Return the (X, Y) coordinate for the center point of the cell that contains the specified text.  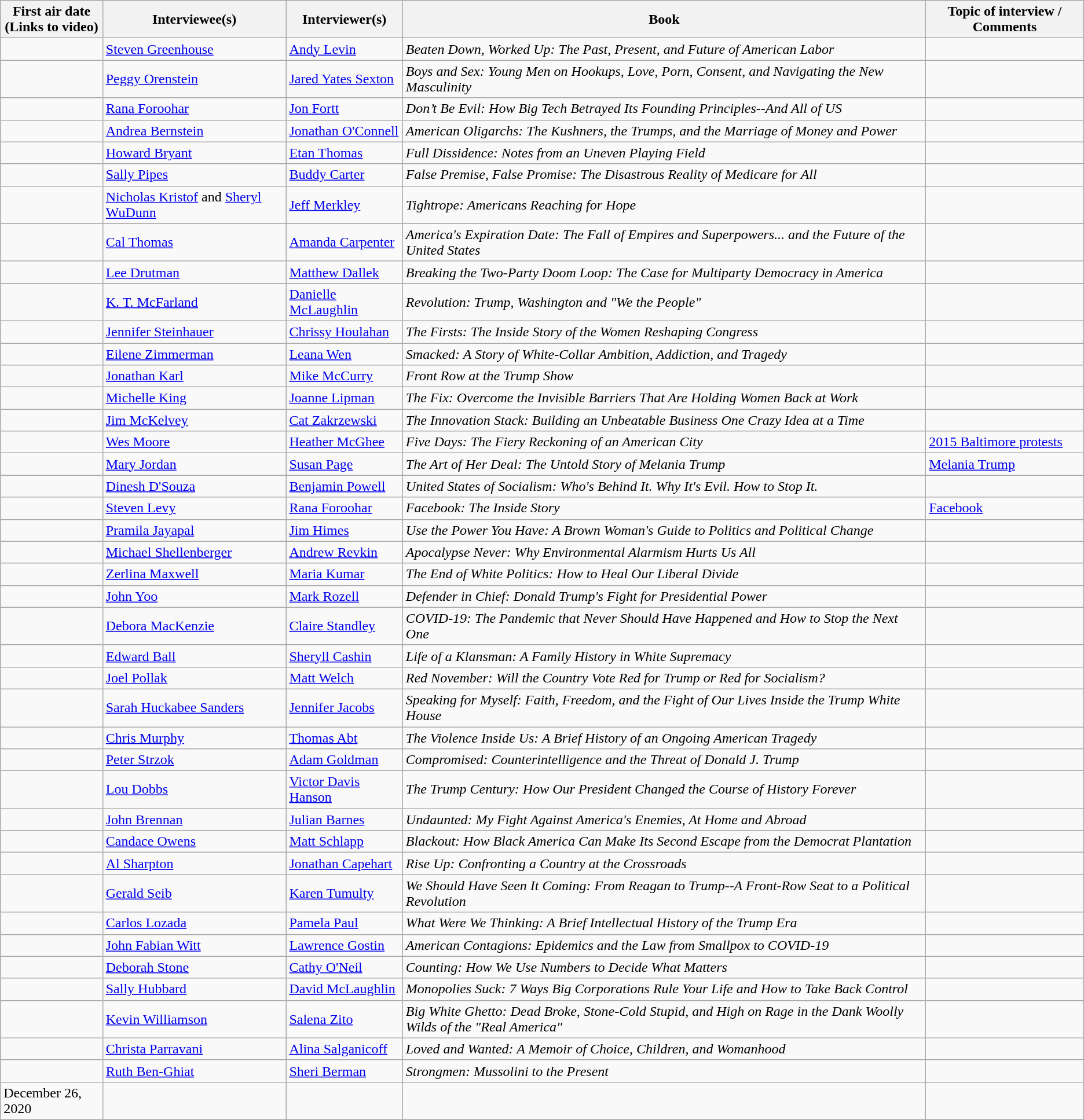
Melania Trump (1005, 464)
The Violence Inside Us: A Brief History of an Ongoing American Tragedy (664, 738)
The Innovation Stack: Building an Unbeatable Business One Crazy Idea at a Time (664, 420)
Rise Up: Confronting a Country at the Crossroads (664, 864)
Cal Thomas (195, 242)
Michelle King (195, 398)
Lou Dobbs (195, 789)
Matthew Dallek (344, 272)
Danielle McLaughlin (344, 302)
Joanne Lipman (344, 398)
Loved and Wanted: A Memoir of Choice, Children, and Womanhood (664, 1049)
Interviewee(s) (195, 20)
Mike McCurry (344, 376)
Peggy Orenstein (195, 79)
Jonathan Capehart (344, 864)
Speaking for Myself: Faith, Freedom, and the Fight of Our Lives Inside the Trump White House (664, 707)
Gerald Seib (195, 894)
Leana Wen (344, 354)
Red November: Will the Country Vote Red for Trump or Red for Socialism? (664, 678)
False Premise, False Promise: The Disastrous Reality of Medicare for All (664, 175)
Full Dissidence: Notes from an Uneven Playing Field (664, 153)
Jim McKelvey (195, 420)
Andy Levin (344, 49)
Mark Rozell (344, 596)
Cathy O'Neil (344, 967)
Amanda Carpenter (344, 242)
Andrea Bernstein (195, 131)
Etan Thomas (344, 153)
Matt Welch (344, 678)
Edward Ball (195, 656)
Front Row at the Trump Show (664, 376)
Use the Power You Have: A Brown Woman's Guide to Politics and Political Change (664, 530)
Tightrope: Americans Reaching for Hope (664, 205)
Five Days: The Fiery Reckoning of an American City (664, 442)
Jim Himes (344, 530)
Eilene Zimmerman (195, 354)
Cat Zakrzewski (344, 420)
Matt Schlapp (344, 842)
Wes Moore (195, 442)
Strongmen: Mussolini to the Present (664, 1071)
Heather McGhee (344, 442)
Howard Bryant (195, 153)
Book (664, 20)
Jennifer Steinhauer (195, 332)
Claire Standley (344, 626)
Al Sharpton (195, 864)
Breaking the Two-Party Doom Loop: The Case for Multiparty Democracy in America (664, 272)
The Firsts: The Inside Story of the Women Reshaping Congress (664, 332)
Revolution: Trump, Washington and "We the People" (664, 302)
Julian Barnes (344, 820)
We Should Have Seen It Coming: From Reagan to Trump--A Front-Row Seat to a Political Revolution (664, 894)
Apocalypse Never: Why Environmental Alarmism Hurts Us All (664, 552)
Sally Pipes (195, 175)
United States of Socialism: Who's Behind It. Why It's Evil. How to Stop It. (664, 486)
Jonathan O'Connell (344, 131)
Defender in Chief: Donald Trump's Fight for Presidential Power (664, 596)
Topic of interview / Comments (1005, 20)
Facebook (1005, 508)
Lawrence Gostin (344, 945)
Candace Owens (195, 842)
Jared Yates Sexton (344, 79)
Sheri Berman (344, 1071)
John Fabian Witt (195, 945)
American Contagions: Epidemics and the Law from Smallpox to COVID-19 (664, 945)
John Brennan (195, 820)
Debora MacKenzie (195, 626)
What Were We Thinking: A Brief Intellectual History of the Trump Era (664, 923)
Don’t Be Evil: How Big Tech Betrayed Its Founding Principles--And All of US (664, 109)
Alina Salganicoff (344, 1049)
Monopolies Suck: 7 Ways Big Corporations Rule Your Life and How to Take Back Control (664, 989)
Sarah Huckabee Sanders (195, 707)
The Fix: Overcome the Invisible Barriers That Are Holding Women Back at Work (664, 398)
The End of White Politics: How to Heal Our Liberal Divide (664, 574)
Maria Kumar (344, 574)
Big White Ghetto: Dead Broke, Stone-Cold Stupid, and High on Rage in the Dank Woolly Wilds of the "Real America" (664, 1019)
Steven Levy (195, 508)
K. T. McFarland (195, 302)
Smacked: A Story of White-Collar Ambition, Addiction, and Tragedy (664, 354)
Blackout: How Black America Can Make Its Second Escape from the Democrat Plantation (664, 842)
2015 Baltimore protests (1005, 442)
Andrew Revkin (344, 552)
America's Expiration Date: The Fall of Empires and Superpowers... and the Future of the United States (664, 242)
David McLaughlin (344, 989)
Karen Tumulty (344, 894)
Chris Murphy (195, 738)
Chrissy Houlahan (344, 332)
Compromised: Counterintelligence and the Threat of Donald J. Trump (664, 760)
Buddy Carter (344, 175)
Jonathan Karl (195, 376)
Jennifer Jacobs (344, 707)
Benjamin Powell (344, 486)
Mary Jordan (195, 464)
Sheryll Cashin (344, 656)
Carlos Lozada (195, 923)
Zerlina Maxwell (195, 574)
American Oligarchs: The Kushners, the Trumps, and the Marriage of Money and Power (664, 131)
First air date(Links to video) (52, 20)
Pramila Jayapal (195, 530)
Adam Goldman (344, 760)
Jon Fortt (344, 109)
Dinesh D'Souza (195, 486)
Nicholas Kristof and Sheryl WuDunn (195, 205)
Lee Drutman (195, 272)
Life of a Klansman: A Family History in White Supremacy (664, 656)
Interviewer(s) (344, 20)
Thomas Abt (344, 738)
Facebook: The Inside Story (664, 508)
Steven Greenhouse (195, 49)
John Yoo (195, 596)
The Trump Century: How Our President Changed the Course of History Forever (664, 789)
Ruth Ben-Ghiat (195, 1071)
Christa Parravani (195, 1049)
Pamela Paul (344, 923)
Beaten Down, Worked Up: The Past, Present, and Future of American Labor (664, 49)
Kevin Williamson (195, 1019)
Deborah Stone (195, 967)
Susan Page (344, 464)
Joel Pollak (195, 678)
December 26, 2020 (52, 1101)
Salena Zito (344, 1019)
Sally Hubbard (195, 989)
Counting: How We Use Numbers to Decide What Matters (664, 967)
COVID-19: The Pandemic that Never Should Have Happened and How to Stop the Next One (664, 626)
Undaunted: My Fight Against America's Enemies, At Home and Abroad (664, 820)
Peter Strzok (195, 760)
Jeff Merkley (344, 205)
The Art of Her Deal: The Untold Story of Melania Trump (664, 464)
Boys and Sex: Young Men on Hookups, Love, Porn, Consent, and Navigating the New Masculinity (664, 79)
Victor Davis Hanson (344, 789)
Michael Shellenberger (195, 552)
